Search for the cell housing the specified text and yield its (X, Y) center coordinate. 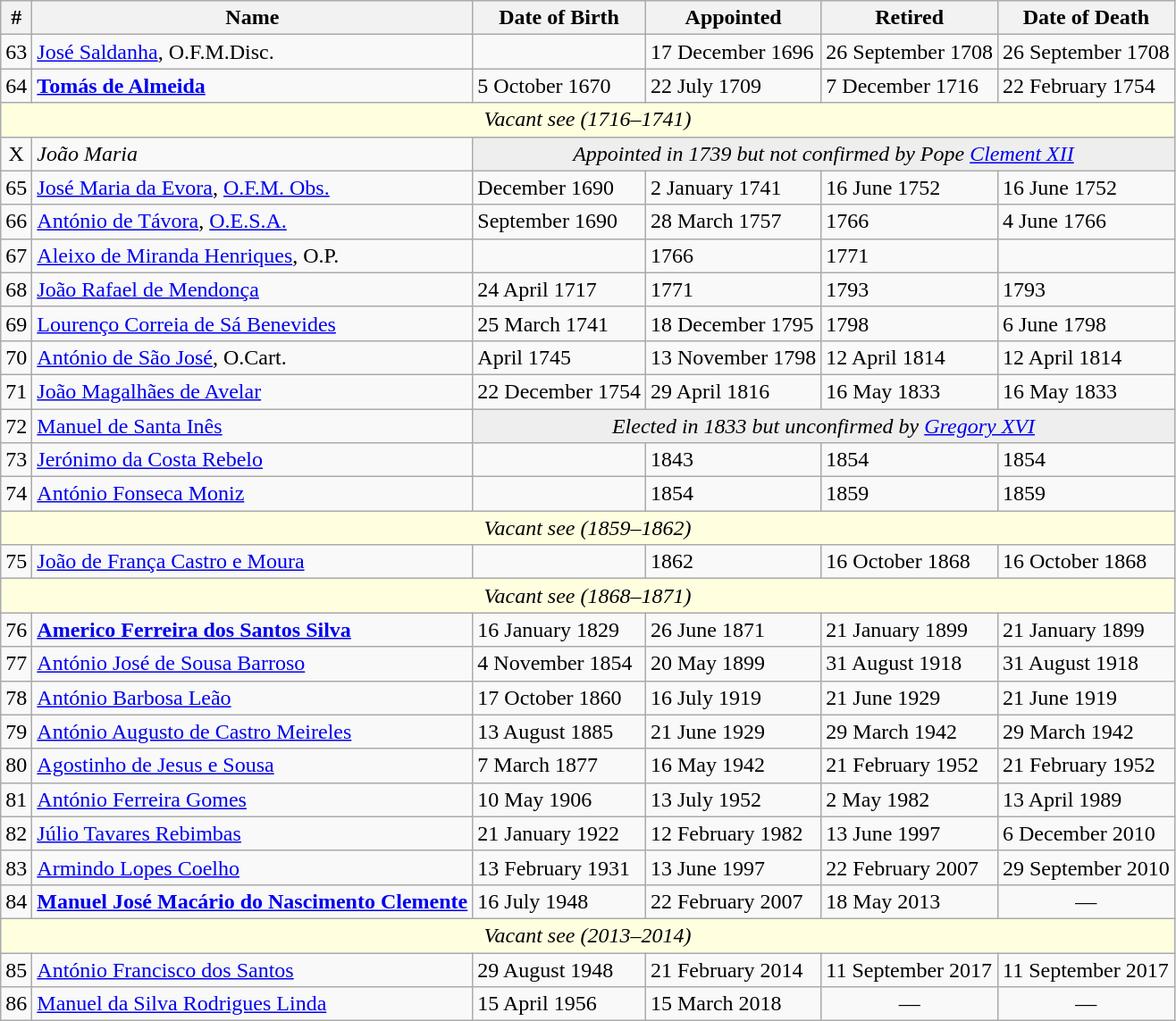
Vacant see (1859–1862) (588, 528)
64 (16, 86)
22 December 1754 (559, 391)
25 March 1741 (559, 323)
Vacant see (2013–2014) (588, 935)
13 April 1989 (1086, 799)
João Rafael de Mendonça (252, 289)
80 (16, 766)
29 April 1816 (733, 391)
16 May 1942 (733, 766)
Lourenço Correia de Sá Benevides (252, 323)
13 February 1931 (559, 867)
85 (16, 969)
# (16, 18)
79 (16, 732)
6 June 1798 (1086, 323)
77 (16, 664)
71 (16, 391)
68 (16, 289)
10 May 1906 (559, 799)
António José de Sousa Barroso (252, 664)
70 (16, 357)
José Maria da Evora, O.F.M. Obs. (252, 188)
24 April 1717 (559, 289)
Date of Death (1086, 18)
26 June 1871 (733, 630)
22 July 1709 (733, 86)
Armindo Lopes Coelho (252, 867)
September 1690 (559, 222)
João de França Castro e Moura (252, 562)
74 (16, 494)
Manuel José Macário do Nascimento Clemente (252, 901)
13 November 1798 (733, 357)
17 October 1860 (559, 698)
83 (16, 867)
76 (16, 630)
16 July 1919 (733, 698)
18 December 1795 (733, 323)
Manuel de Santa Inês (252, 426)
28 March 1757 (733, 222)
65 (16, 188)
82 (16, 833)
1798 (910, 323)
Agostinho de Jesus e Sousa (252, 766)
Vacant see (1868–1871) (588, 596)
António de Távora, O.E.S.A. (252, 222)
15 March 2018 (733, 1004)
April 1745 (559, 357)
16 January 1829 (559, 630)
2 January 1741 (733, 188)
December 1690 (559, 188)
73 (16, 460)
21 June 1919 (1086, 698)
João Maria (252, 154)
13 July 1952 (733, 799)
António Francisco dos Santos (252, 969)
29 September 2010 (1086, 867)
78 (16, 698)
Retired (910, 18)
6 December 2010 (1086, 833)
15 April 1956 (559, 1004)
84 (16, 901)
69 (16, 323)
13 August 1885 (559, 732)
Date of Birth (559, 18)
António Augusto de Castro Meireles (252, 732)
21 February 2014 (733, 969)
29 August 1948 (559, 969)
18 May 2013 (910, 901)
Appointed in 1739 but not confirmed by Pope Clement XII (824, 154)
67 (16, 255)
Elected in 1833 but unconfirmed by Gregory XVI (824, 426)
4 June 1766 (1086, 222)
António Fonseca Moniz (252, 494)
António Barbosa Leão (252, 698)
4 November 1854 (559, 664)
72 (16, 426)
66 (16, 222)
Name (252, 18)
X (16, 154)
16 July 1948 (559, 901)
Vacant see (1716–1741) (588, 120)
João Magalhães de Avelar (252, 391)
81 (16, 799)
Tomás de Almeida (252, 86)
José Saldanha, O.F.M.Disc. (252, 52)
Júlio Tavares Rebimbas (252, 833)
17 December 1696 (733, 52)
António Ferreira Gomes (252, 799)
7 March 1877 (559, 766)
86 (16, 1004)
Jerónimo da Costa Rebelo (252, 460)
Manuel da Silva Rodrigues Linda (252, 1004)
22 February 1754 (1086, 86)
1843 (733, 460)
5 October 1670 (559, 86)
1862 (733, 562)
75 (16, 562)
12 February 1982 (733, 833)
7 December 1716 (910, 86)
63 (16, 52)
Aleixo de Miranda Henriques, O.P. (252, 255)
Americo Ferreira dos Santos Silva (252, 630)
21 January 1922 (559, 833)
2 May 1982 (910, 799)
20 May 1899 (733, 664)
Appointed (733, 18)
António de São José, O.Cart. (252, 357)
